Identify which cell holds the provided text, then report its [x, y] central coordinate. 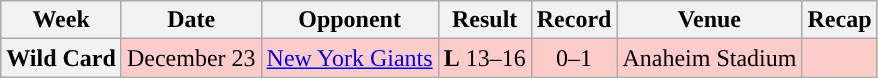
Result [484, 20]
Wild Card [62, 58]
0–1 [574, 58]
Date [191, 20]
Venue [710, 20]
Anaheim Stadium [710, 58]
Week [62, 20]
Opponent [350, 20]
New York Giants [350, 58]
L 13–16 [484, 58]
Record [574, 20]
December 23 [191, 58]
Recap [840, 20]
